Capture the cell that displays the provided text and extract its (X, Y) central coordinate. 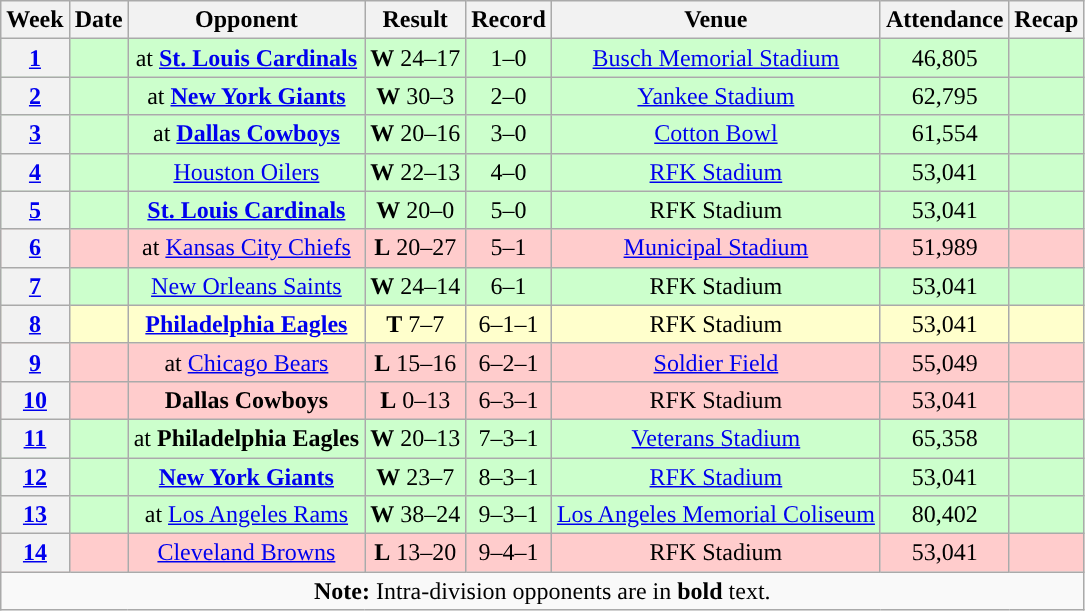
6–1–1 (509, 324)
Venue (716, 20)
at Dallas Cowboys (246, 134)
L 20–27 (416, 248)
Cleveland Browns (246, 553)
Municipal Stadium (716, 248)
5 (35, 210)
6–3–1 (509, 400)
Week (35, 20)
Result (416, 20)
Opponent (246, 20)
W 20–0 (416, 210)
at St. Louis Cardinals (246, 58)
4–0 (509, 172)
46,805 (944, 58)
W 20–13 (416, 438)
6 (35, 248)
3 (35, 134)
65,358 (944, 438)
Busch Memorial Stadium (716, 58)
14 (35, 553)
13 (35, 515)
4 (35, 172)
1–0 (509, 58)
8 (35, 324)
at Chicago Bears (246, 362)
11 (35, 438)
Date (98, 20)
Note: Intra-division opponents are in bold text. (542, 591)
61,554 (944, 134)
5–0 (509, 210)
T 7–7 (416, 324)
Soldier Field (716, 362)
12 (35, 477)
Philadelphia Eagles (246, 324)
Los Angeles Memorial Coliseum (716, 515)
1 (35, 58)
Yankee Stadium (716, 96)
L 0–13 (416, 400)
W 24–14 (416, 286)
9–4–1 (509, 553)
St. Louis Cardinals (246, 210)
5–1 (509, 248)
New York Giants (246, 477)
at Los Angeles Rams (246, 515)
51,989 (944, 248)
W 20–16 (416, 134)
3–0 (509, 134)
Dallas Cowboys (246, 400)
8–3–1 (509, 477)
6–2–1 (509, 362)
at Kansas City Chiefs (246, 248)
L 15–16 (416, 362)
7 (35, 286)
W 24–17 (416, 58)
80,402 (944, 515)
2–0 (509, 96)
W 23–7 (416, 477)
9 (35, 362)
Veterans Stadium (716, 438)
W 30–3 (416, 96)
Record (509, 20)
6–1 (509, 286)
at Philadelphia Eagles (246, 438)
New Orleans Saints (246, 286)
62,795 (944, 96)
55,049 (944, 362)
Attendance (944, 20)
W 22–13 (416, 172)
L 13–20 (416, 553)
Houston Oilers (246, 172)
7–3–1 (509, 438)
2 (35, 96)
10 (35, 400)
W 38–24 (416, 515)
at New York Giants (246, 96)
Recap (1046, 20)
9–3–1 (509, 515)
Cotton Bowl (716, 134)
